Output the (X, Y) coordinate of the center of the cell containing the given text.  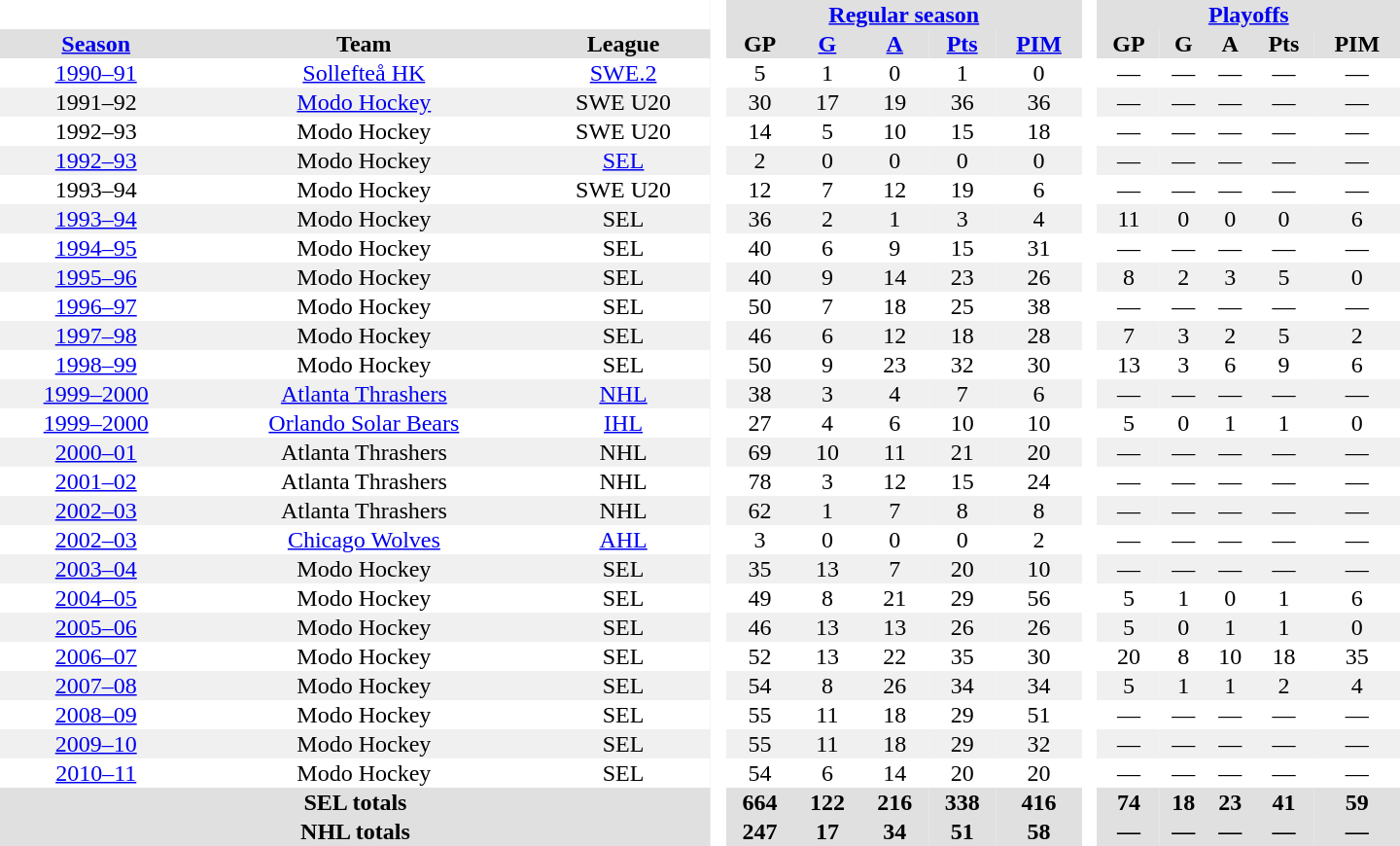
IHL (623, 423)
338 (962, 802)
2008–09 (95, 715)
2009–10 (95, 744)
1991–92 (95, 102)
69 (760, 452)
52 (760, 656)
1998–99 (95, 365)
1997–98 (95, 335)
59 (1357, 802)
Orlando Solar Bears (364, 423)
2007–08 (95, 686)
2010–11 (95, 773)
Playoffs (1248, 15)
1995–96 (95, 277)
League (623, 44)
24 (1038, 481)
1996–97 (95, 306)
1990–91 (95, 73)
41 (1283, 802)
2001–02 (95, 481)
25 (962, 306)
SWE.2 (623, 73)
31 (1038, 248)
27 (760, 423)
2003–04 (95, 569)
58 (1038, 831)
74 (1130, 802)
664 (760, 802)
Regular season (904, 15)
Team (364, 44)
28 (1038, 335)
Sollefteå HK (364, 73)
2004–05 (95, 598)
22 (894, 656)
122 (826, 802)
Chicago Wolves (364, 540)
Season (95, 44)
1994–95 (95, 248)
247 (760, 831)
216 (894, 802)
62 (760, 511)
2006–07 (95, 656)
416 (1038, 802)
49 (760, 598)
NHL totals (356, 831)
AHL (623, 540)
2000–01 (95, 452)
2005–06 (95, 627)
SEL totals (356, 802)
56 (1038, 598)
78 (760, 481)
